Determine the [X, Y] coordinate at the center of the cell enclosing the given text.  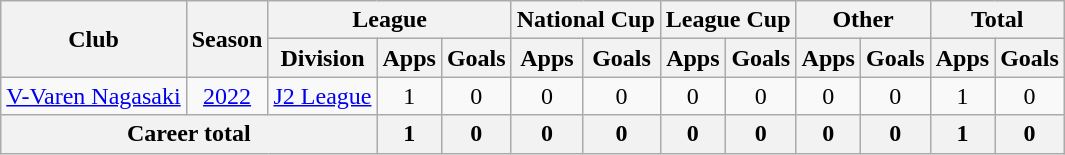
2022 [227, 96]
Career total [189, 134]
Division [322, 58]
Season [227, 39]
Other [863, 20]
V-Varen Nagasaki [94, 96]
League Cup [728, 20]
Club [94, 39]
Total [997, 20]
J2 League [322, 96]
League [390, 20]
National Cup [586, 20]
